Determine the (X, Y) coordinate at the center of the cell enclosing the given text.  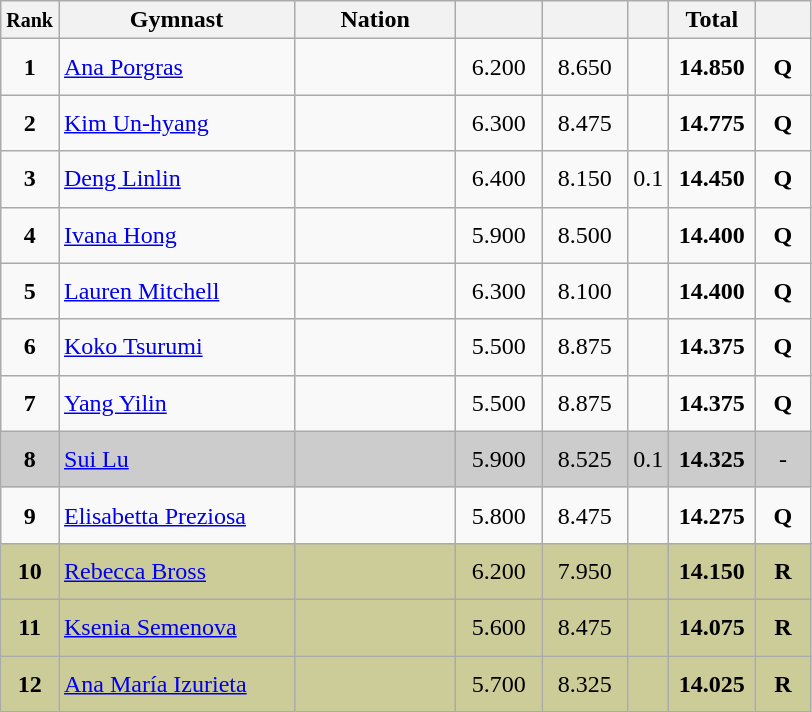
5.600 (499, 627)
Ana María Izurieta (176, 684)
14.450 (712, 179)
Rebecca Bross (176, 571)
14.075 (712, 627)
Deng Linlin (176, 179)
2 (30, 123)
Gymnast (176, 20)
- (783, 459)
14.850 (712, 67)
3 (30, 179)
8.325 (585, 684)
Kim Un-hyang (176, 123)
7 (30, 403)
5 (30, 291)
11 (30, 627)
14.775 (712, 123)
Elisabetta Preziosa (176, 515)
14.025 (712, 684)
Nation (376, 20)
Ana Porgras (176, 67)
14.150 (712, 571)
14.325 (712, 459)
1 (30, 67)
6 (30, 347)
14.275 (712, 515)
Koko Tsurumi (176, 347)
5.800 (499, 515)
Lauren Mitchell (176, 291)
8.650 (585, 67)
8 (30, 459)
Rank (30, 20)
12 (30, 684)
Total (712, 20)
Ivana Hong (176, 235)
8.100 (585, 291)
Sui Lu (176, 459)
9 (30, 515)
10 (30, 571)
6.400 (499, 179)
7.950 (585, 571)
4 (30, 235)
8.525 (585, 459)
Ksenia Semenova (176, 627)
8.150 (585, 179)
Yang Yilin (176, 403)
5.700 (499, 684)
8.500 (585, 235)
